Provide the [X, Y] coordinate of the cell's center where the given text is located.  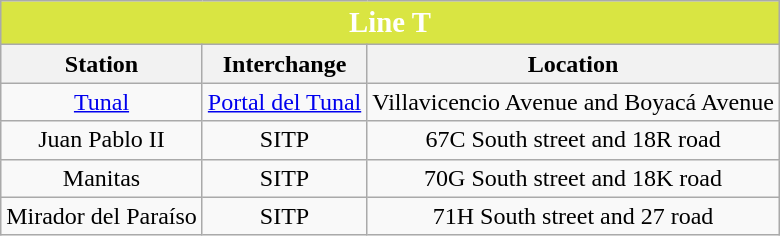
Villavicencio Avenue and Boyacá Avenue [574, 102]
Juan Pablo II [102, 140]
Line T [390, 23]
Manitas [102, 178]
Station [102, 64]
71H South street and 27 road [574, 216]
Location [574, 64]
70G South street and 18K road [574, 178]
Mirador del Paraíso [102, 216]
Interchange [284, 64]
Tunal [102, 102]
67C South street and 18R road [574, 140]
Portal del Tunal [284, 102]
